Return the (X, Y) coordinate for the center point of the cell that contains the specified text.  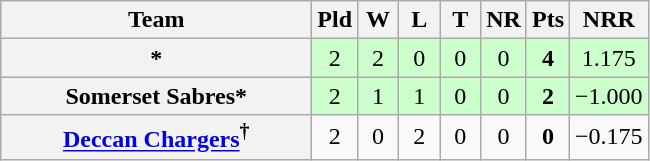
−1.000 (610, 96)
* (156, 58)
4 (548, 58)
L (420, 20)
W (378, 20)
1.175 (610, 58)
−0.175 (610, 138)
Somerset Sabres* (156, 96)
Pld (335, 20)
NR (504, 20)
NRR (610, 20)
Deccan Chargers† (156, 138)
T (460, 20)
Team (156, 20)
Pts (548, 20)
